Provide the [x, y] coordinate of the cell's center where the given text is located.  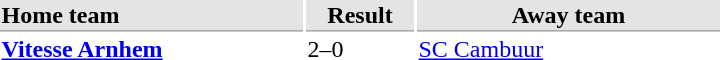
Away team [568, 16]
Home team [152, 16]
Result [360, 16]
